Detect which cell encompasses the target text, then output its (X, Y) center coordinate. 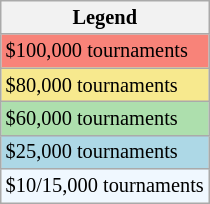
$25,000 tournaments (105, 152)
Legend (105, 17)
$10/15,000 tournaments (105, 186)
$100,000 tournaments (105, 51)
$60,000 tournaments (105, 118)
$80,000 tournaments (105, 85)
